Search for the cell housing the specified text and yield its [X, Y] center coordinate. 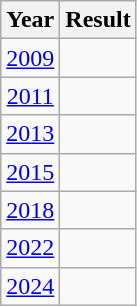
Year [30, 20]
Result [98, 20]
2011 [30, 96]
2009 [30, 58]
2024 [30, 286]
2015 [30, 172]
2018 [30, 210]
2022 [30, 248]
2013 [30, 134]
